Return the [x, y] coordinate for the center point of the cell that contains the specified text.  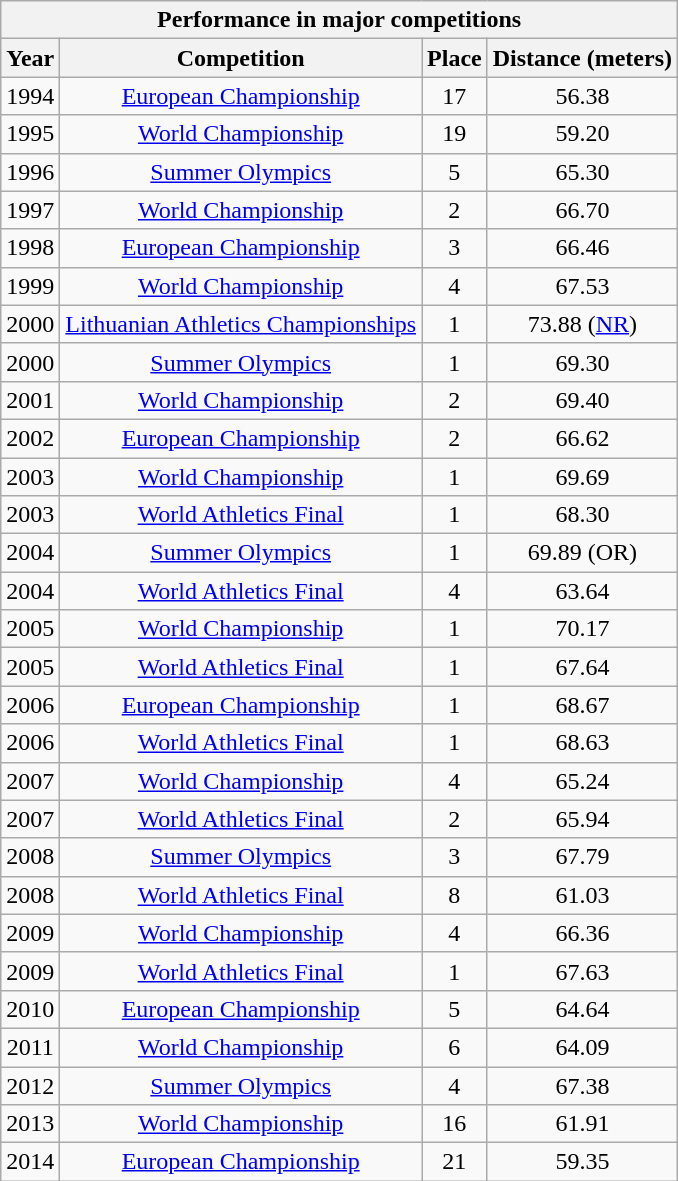
59.20 [582, 134]
69.40 [582, 400]
65.30 [582, 172]
2014 [30, 1162]
64.09 [582, 1047]
67.38 [582, 1085]
66.70 [582, 210]
1996 [30, 172]
21 [455, 1162]
65.94 [582, 819]
61.03 [582, 895]
1998 [30, 248]
1997 [30, 210]
8 [455, 895]
2013 [30, 1124]
61.91 [582, 1124]
19 [455, 134]
59.35 [582, 1162]
1994 [30, 96]
64.64 [582, 1009]
1995 [30, 134]
17 [455, 96]
68.30 [582, 515]
Distance (meters) [582, 58]
2012 [30, 1085]
69.89 (OR) [582, 553]
67.64 [582, 667]
66.62 [582, 438]
66.36 [582, 933]
6 [455, 1047]
67.53 [582, 286]
63.64 [582, 591]
69.69 [582, 477]
1999 [30, 286]
Competition [241, 58]
16 [455, 1124]
56.38 [582, 96]
2002 [30, 438]
Place [455, 58]
73.88 (NR) [582, 324]
66.46 [582, 248]
65.24 [582, 781]
69.30 [582, 362]
2001 [30, 400]
Performance in major competitions [340, 20]
70.17 [582, 629]
Lithuanian Athletics Championships [241, 324]
68.63 [582, 743]
67.79 [582, 857]
Year [30, 58]
67.63 [582, 971]
68.67 [582, 705]
2011 [30, 1047]
2010 [30, 1009]
